Find where the given text appears and provide that cell's center as [X, Y] coordinate. 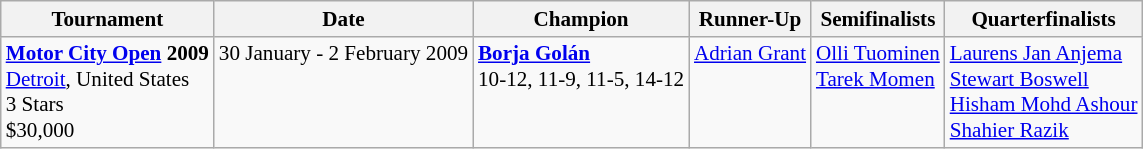
Runner-Up [750, 18]
Champion [581, 18]
Laurens Jan Anjema Stewart Boswell Hisham Mohd Ashour Shahier Razik [1044, 92]
Date [344, 18]
Semifinalists [878, 18]
Olli Tuominen Tarek Momen [878, 92]
Borja Golán10-12, 11-9, 11-5, 14-12 [581, 92]
Quarterfinalists [1044, 18]
Adrian Grant [750, 92]
Tournament [108, 18]
30 January - 2 February 2009 [344, 92]
Motor City Open 2009 Detroit, United States3 Stars$30,000 [108, 92]
